Identify which cell holds the provided text, then report its (x, y) central coordinate. 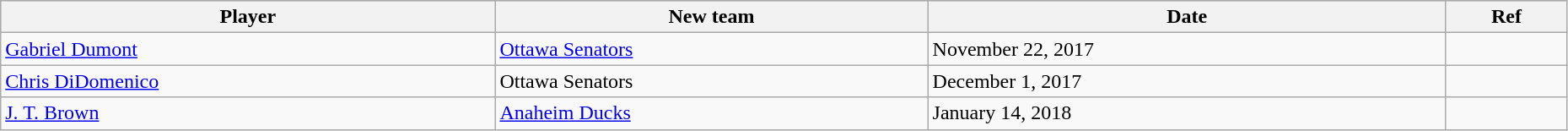
Date (1187, 17)
Player (248, 17)
December 1, 2017 (1187, 81)
Anaheim Ducks (712, 113)
Gabriel Dumont (248, 49)
January 14, 2018 (1187, 113)
Ref (1506, 17)
J. T. Brown (248, 113)
Chris DiDomenico (248, 81)
New team (712, 17)
November 22, 2017 (1187, 49)
